Provide the [x, y] coordinate of the cell's center where the given text is located.  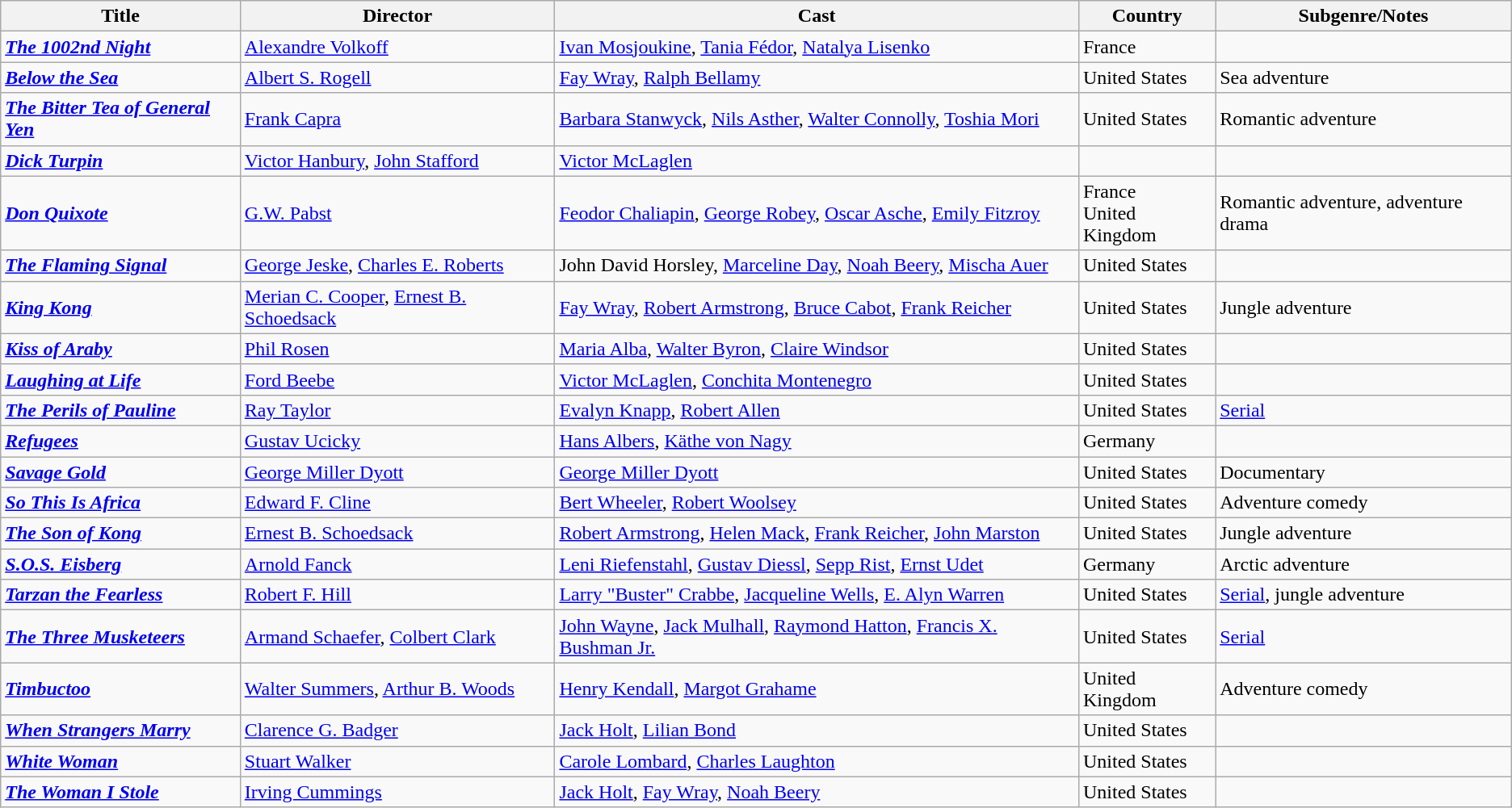
S.O.S. Eisberg [121, 564]
Fay Wray, Ralph Bellamy [817, 77]
Feodor Chaliapin, George Robey, Oscar Asche, Emily Fitzroy [817, 213]
Larry "Buster" Crabbe, Jacqueline Wells, E. Alyn Warren [817, 595]
Romantic adventure [1363, 119]
Title [121, 16]
Sea adventure [1363, 77]
Romantic adventure, adventure drama [1363, 213]
The Flaming Signal [121, 266]
Irving Cummings [397, 792]
Director [397, 16]
France [1147, 47]
FranceUnited Kingdom [1147, 213]
Jack Holt, Fay Wray, Noah Beery [817, 792]
Bert Wheeler, Robert Woolsey [817, 503]
Don Quixote [121, 213]
Ray Taylor [397, 410]
The Woman I Stole [121, 792]
Laughing at Life [121, 379]
Hans Albers, Käthe von Nagy [817, 441]
Kiss of Araby [121, 349]
Ford Beebe [397, 379]
John David Horsley, Marceline Day, Noah Beery, Mischa Auer [817, 266]
Victor Hanbury, John Stafford [397, 161]
Subgenre/Notes [1363, 16]
White Woman [121, 761]
John Wayne, Jack Mulhall, Raymond Hatton, Francis X. Bushman Jr. [817, 636]
Barbara Stanwyck, Nils Asther, Walter Connolly, Toshia Mori [817, 119]
Robert Armstrong, Helen Mack, Frank Reicher, John Marston [817, 534]
Ernest B. Schoedsack [397, 534]
Refugees [121, 441]
Fay Wray, Robert Armstrong, Bruce Cabot, Frank Reicher [817, 307]
The 1002nd Night [121, 47]
Jack Holt, Lilian Bond [817, 731]
Dick Turpin [121, 161]
Victor McLaglen, Conchita Montenegro [817, 379]
Armand Schaefer, Colbert Clark [397, 636]
Clarence G. Badger [397, 731]
Cast [817, 16]
The Perils of Pauline [121, 410]
Frank Capra [397, 119]
Evalyn Knapp, Robert Allen [817, 410]
Edward F. Cline [397, 503]
Documentary [1363, 472]
Stuart Walker [397, 761]
So This Is Africa [121, 503]
Alexandre Volkoff [397, 47]
Below the Sea [121, 77]
The Bitter Tea of General Yen [121, 119]
Ivan Mosjoukine, Tania Fédor, Natalya Lisenko [817, 47]
Albert S. Rogell [397, 77]
Victor McLaglen [817, 161]
Carole Lombard, Charles Laughton [817, 761]
The Son of Kong [121, 534]
The Three Musketeers [121, 636]
When Strangers Marry [121, 731]
Tarzan the Fearless [121, 595]
Phil Rosen [397, 349]
Arctic adventure [1363, 564]
Walter Summers, Arthur B. Woods [397, 689]
Serial, jungle adventure [1363, 595]
Maria Alba, Walter Byron, Claire Windsor [817, 349]
King Kong [121, 307]
Arnold Fanck [397, 564]
Henry Kendall, Margot Grahame [817, 689]
United Kingdom [1147, 689]
Timbuctoo [121, 689]
Country [1147, 16]
G.W. Pabst [397, 213]
Merian C. Cooper, Ernest B. Schoedsack [397, 307]
George Jeske, Charles E. Roberts [397, 266]
Gustav Ucicky [397, 441]
Savage Gold [121, 472]
Robert F. Hill [397, 595]
Leni Riefenstahl, Gustav Diessl, Sepp Rist, Ernst Udet [817, 564]
